From the cell containing the given text, extract its center point as (X, Y) coordinate. 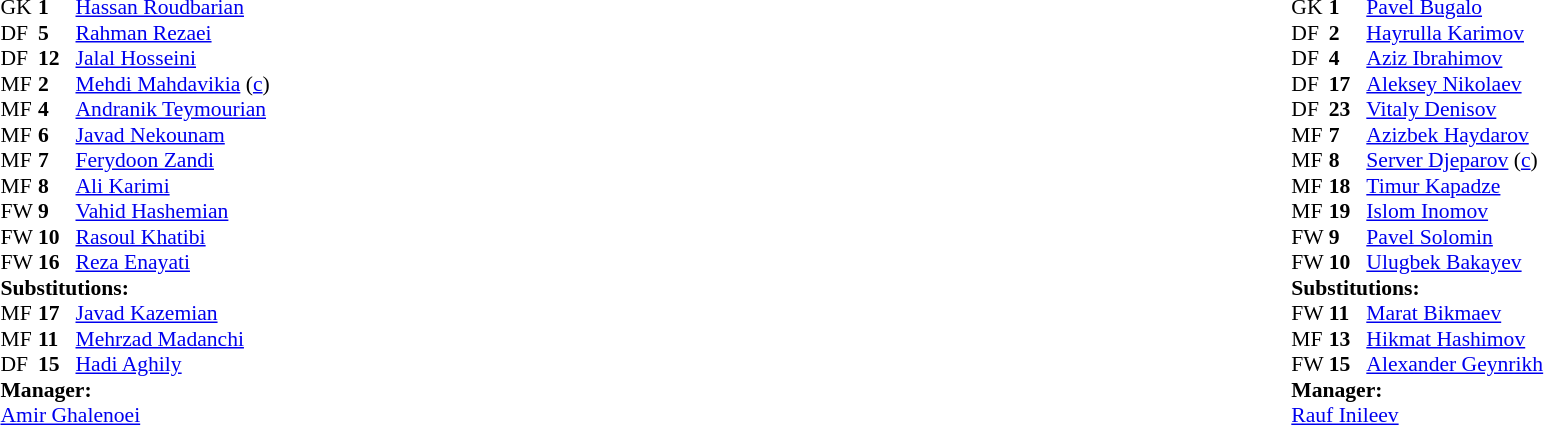
Ali Karimi (173, 186)
Aleksey Nikolaev (1454, 84)
Aziz Ibrahimov (1454, 59)
Mehrzad Madanchi (173, 339)
Rasoul Khatibi (173, 237)
19 (1348, 211)
Mehdi Mahdavikia (c) (173, 84)
Ulugbek Bakayev (1454, 263)
Azizbek Haydarov (1454, 135)
23 (1348, 109)
Server Djeparov (c) (1454, 161)
Jalal Hosseini (173, 59)
Javad Nekounam (173, 135)
Islom Inomov (1454, 211)
16 (57, 263)
Hadi Aghily (173, 365)
Hayrulla Karimov (1454, 33)
Ferydoon Zandi (173, 161)
Rahman Rezaei (173, 33)
Alexander Geynrikh (1454, 365)
6 (57, 135)
Pavel Solomin (1454, 237)
Hikmat Hashimov (1454, 339)
13 (1348, 339)
Javad Kazemian (173, 313)
Reza Enayati (173, 263)
Marat Bikmaev (1454, 313)
Andranik Teymourian (173, 109)
12 (57, 59)
18 (1348, 186)
Vitaly Denisov (1454, 109)
Timur Kapadze (1454, 186)
5 (57, 33)
Vahid Hashemian (173, 211)
